Output the (X, Y) coordinate of the center of the cell containing the given text.  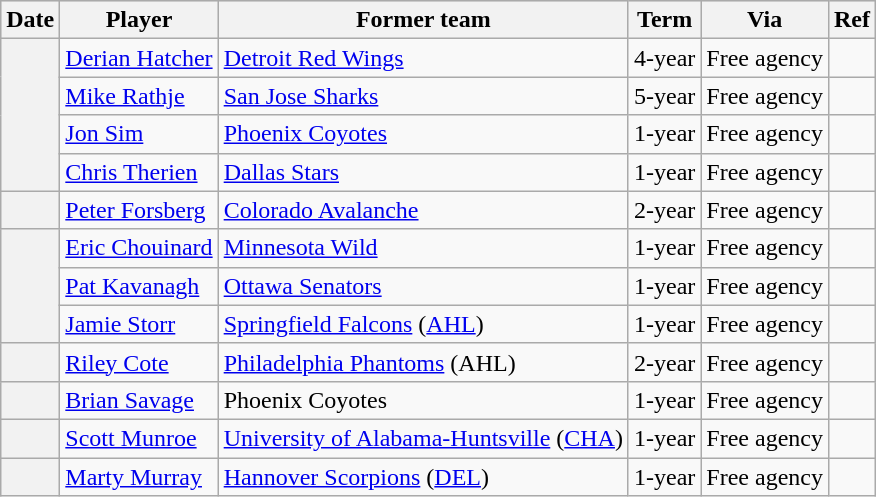
San Jose Sharks (423, 96)
Scott Munroe (139, 438)
Marty Murray (139, 477)
Mike Rathje (139, 96)
Springfield Falcons (AHL) (423, 324)
Jamie Storr (139, 324)
Ottawa Senators (423, 286)
Brian Savage (139, 400)
Ref (852, 20)
Former team (423, 20)
Pat Kavanagh (139, 286)
Date (30, 20)
Derian Hatcher (139, 58)
5-year (664, 96)
Via (765, 20)
University of Alabama-Huntsville (CHA) (423, 438)
Jon Sim (139, 134)
Riley Cote (139, 362)
Peter Forsberg (139, 210)
Dallas Stars (423, 172)
Minnesota Wild (423, 248)
Detroit Red Wings (423, 58)
4-year (664, 58)
Hannover Scorpions (DEL) (423, 477)
Term (664, 20)
Eric Chouinard (139, 248)
Player (139, 20)
Philadelphia Phantoms (AHL) (423, 362)
Colorado Avalanche (423, 210)
Chris Therien (139, 172)
